Detect which cell encompasses the target text, then output its (X, Y) center coordinate. 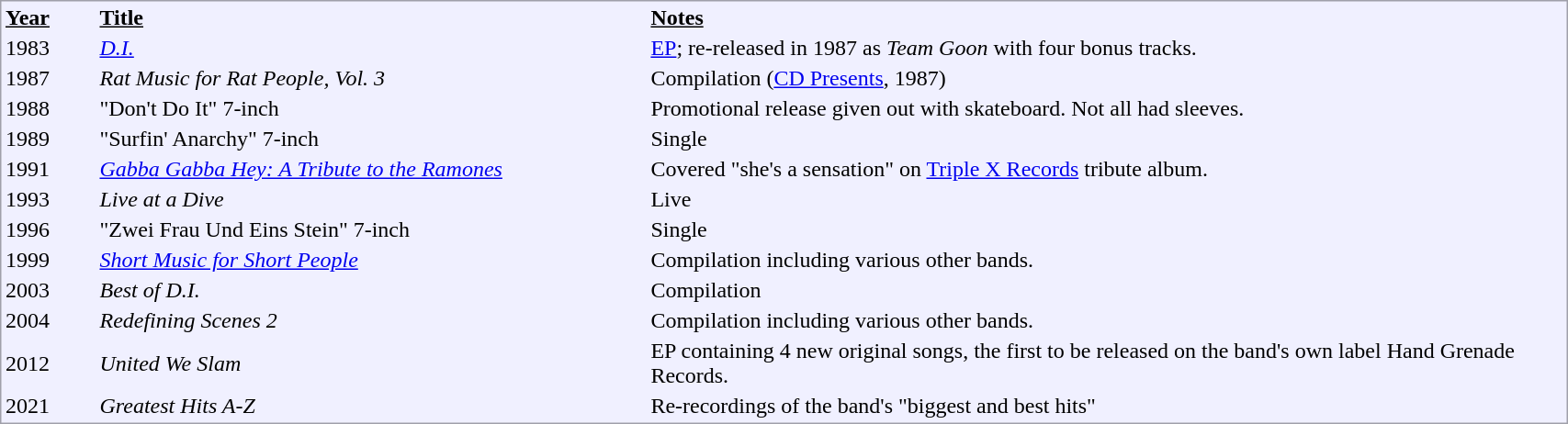
Best of D.I. (373, 291)
Gabba Gabba Hey: A Tribute to the Ramones (373, 170)
Notes (1106, 17)
Re-recordings of the band's "biggest and best hits" (1106, 407)
United We Slam (373, 363)
1987 (50, 78)
Short Music for Short People (373, 260)
2004 (50, 320)
1993 (50, 199)
Title (373, 17)
1983 (50, 49)
"Zwei Frau Und Eins Stein" 7-inch (373, 230)
1991 (50, 170)
D.I. (373, 49)
Compilation (CD Presents, 1987) (1106, 78)
Promotional release given out with skateboard. Not all had sleeves. (1106, 109)
2021 (50, 407)
Covered "she's a sensation" on Triple X Records tribute album. (1106, 170)
Redefining Scenes 2 (373, 320)
1999 (50, 260)
2003 (50, 291)
"Surfin' Anarchy" 7-inch (373, 139)
"Don't Do It" 7-inch (373, 109)
Rat Music for Rat People, Vol. 3 (373, 78)
1988 (50, 109)
EP; re-released in 1987 as Team Goon with four bonus tracks. (1106, 49)
Live at a Dive (373, 199)
Compilation (1106, 291)
2012 (50, 363)
Year (50, 17)
1996 (50, 230)
EP containing 4 new original songs, the first to be released on the band's own label Hand Grenade Records. (1106, 363)
Greatest Hits A-Z (373, 407)
1989 (50, 139)
Live (1106, 199)
